For the text-containing cell, return its midpoint in [X, Y] coordinate format. 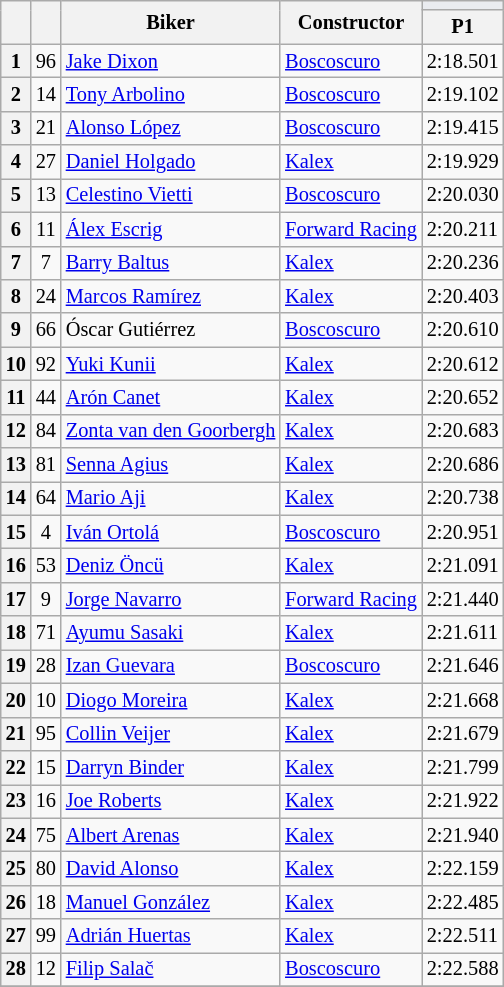
Iván Ortolá [170, 532]
Manuel González [170, 902]
Zonta van den Goorbergh [170, 431]
53 [46, 565]
David Alonso [170, 868]
Alonso López [170, 128]
Álex Escrig [170, 229]
Biker [170, 22]
25 [16, 868]
2:20.683 [463, 431]
2:19.929 [463, 162]
95 [46, 734]
P1 [463, 27]
2:20.030 [463, 195]
Collin Veijer [170, 734]
2:19.102 [463, 94]
3 [16, 128]
Adrián Huertas [170, 936]
2 [16, 94]
44 [46, 397]
Celestino Vietti [170, 195]
2:20.236 [463, 263]
23 [16, 801]
2:20.403 [463, 296]
64 [46, 498]
2:21.668 [463, 700]
Daniel Holgado [170, 162]
1 [16, 61]
6 [16, 229]
Diogo Moreira [170, 700]
96 [46, 61]
Constructor [351, 22]
Senna Agius [170, 465]
8 [16, 296]
22 [16, 767]
Filip Salač [170, 969]
2:21.646 [463, 666]
2:20.652 [463, 397]
2:20.612 [463, 364]
2:20.610 [463, 330]
Óscar Gutiérrez [170, 330]
Albert Arenas [170, 835]
81 [46, 465]
19 [16, 666]
Joe Roberts [170, 801]
2:22.588 [463, 969]
2:20.738 [463, 498]
2:18.501 [463, 61]
80 [46, 868]
2:21.940 [463, 835]
99 [46, 936]
Jorge Navarro [170, 599]
Yuki Kunii [170, 364]
Arón Canet [170, 397]
Marcos Ramírez [170, 296]
Darryn Binder [170, 767]
2:20.211 [463, 229]
Deniz Öncü [170, 565]
2:21.091 [463, 565]
71 [46, 633]
17 [16, 599]
2:21.440 [463, 599]
2:20.686 [463, 465]
2:21.922 [463, 801]
92 [46, 364]
2:21.679 [463, 734]
66 [46, 330]
Barry Baltus [170, 263]
20 [16, 700]
75 [46, 835]
2:22.485 [463, 902]
2:21.799 [463, 767]
2:22.159 [463, 868]
Tony Arbolino [170, 94]
2:19.415 [463, 128]
84 [46, 431]
Izan Guevara [170, 666]
2:20.951 [463, 532]
5 [16, 195]
Jake Dixon [170, 61]
Mario Aji [170, 498]
26 [16, 902]
2:21.611 [463, 633]
Ayumu Sasaki [170, 633]
2:22.511 [463, 936]
